Search for the cell housing the specified text and yield its [X, Y] center coordinate. 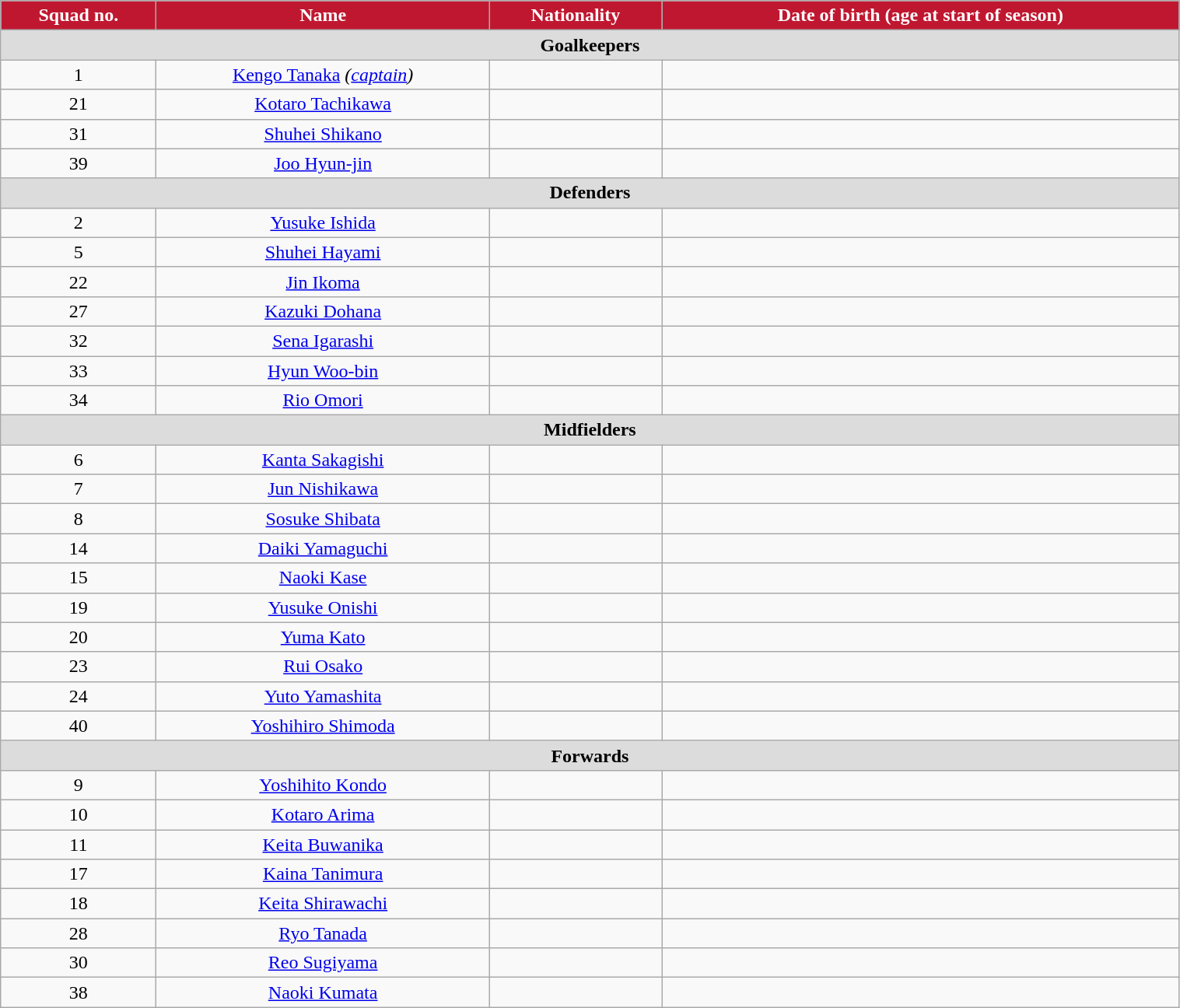
30 [79, 963]
Keita Shirawachi [323, 904]
15 [79, 578]
34 [79, 401]
23 [79, 667]
Yusuke Ishida [323, 222]
Joo Hyun-jin [323, 163]
Naoki Kase [323, 578]
6 [79, 460]
31 [79, 134]
Hyun Woo-bin [323, 371]
Keita Buwanika [323, 844]
Jun Nishikawa [323, 489]
11 [79, 844]
24 [79, 696]
Yoshihiro Shimoda [323, 726]
Sena Igarashi [323, 341]
Kotaro Arima [323, 814]
19 [79, 607]
33 [79, 371]
27 [79, 311]
8 [79, 519]
39 [79, 163]
Daiki Yamaguchi [323, 548]
17 [79, 874]
Sosuke Shibata [323, 519]
Jin Ikoma [323, 282]
Forwards [590, 755]
Rio Omori [323, 401]
Goalkeepers [590, 45]
9 [79, 785]
Kotaro Tachikawa [323, 104]
32 [79, 341]
Nationality [576, 16]
Shuhei Hayami [323, 252]
14 [79, 548]
Name [323, 16]
Yusuke Onishi [323, 607]
20 [79, 637]
18 [79, 904]
38 [79, 992]
Kanta Sakagishi [323, 460]
Reo Sugiyama [323, 963]
22 [79, 282]
Naoki Kumata [323, 992]
40 [79, 726]
Midfielders [590, 430]
Defenders [590, 193]
Shuhei Shikano [323, 134]
Date of birth (age at start of season) [920, 16]
Kazuki Dohana [323, 311]
10 [79, 814]
2 [79, 222]
Yuto Yamashita [323, 696]
Ryo Tanada [323, 933]
Rui Osako [323, 667]
Kaina Tanimura [323, 874]
Kengo Tanaka (captain) [323, 75]
5 [79, 252]
Squad no. [79, 16]
7 [79, 489]
1 [79, 75]
Yuma Kato [323, 637]
28 [79, 933]
21 [79, 104]
Yoshihito Kondo [323, 785]
